Determine the [x, y] coordinate at the center of the cell enclosing the given text.  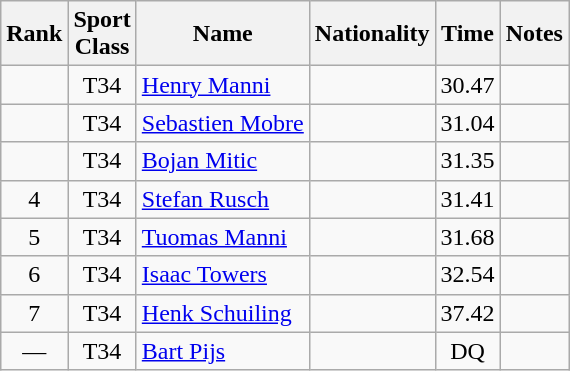
Isaac Towers [222, 275]
Tuomas Manni [222, 237]
31.41 [468, 199]
Bojan Mitic [222, 161]
Sebastien Mobre [222, 123]
5 [34, 237]
31.35 [468, 161]
7 [34, 313]
— [34, 351]
31.68 [468, 237]
4 [34, 199]
Notes [534, 34]
Bart Pijs [222, 351]
Stefan Rusch [222, 199]
SportClass [102, 34]
31.04 [468, 123]
32.54 [468, 275]
Nationality [372, 34]
6 [34, 275]
30.47 [468, 85]
Time [468, 34]
Henk Schuiling [222, 313]
37.42 [468, 313]
Name [222, 34]
DQ [468, 351]
Henry Manni [222, 85]
Rank [34, 34]
